Detect which cell encompasses the target text, then output its [x, y] center coordinate. 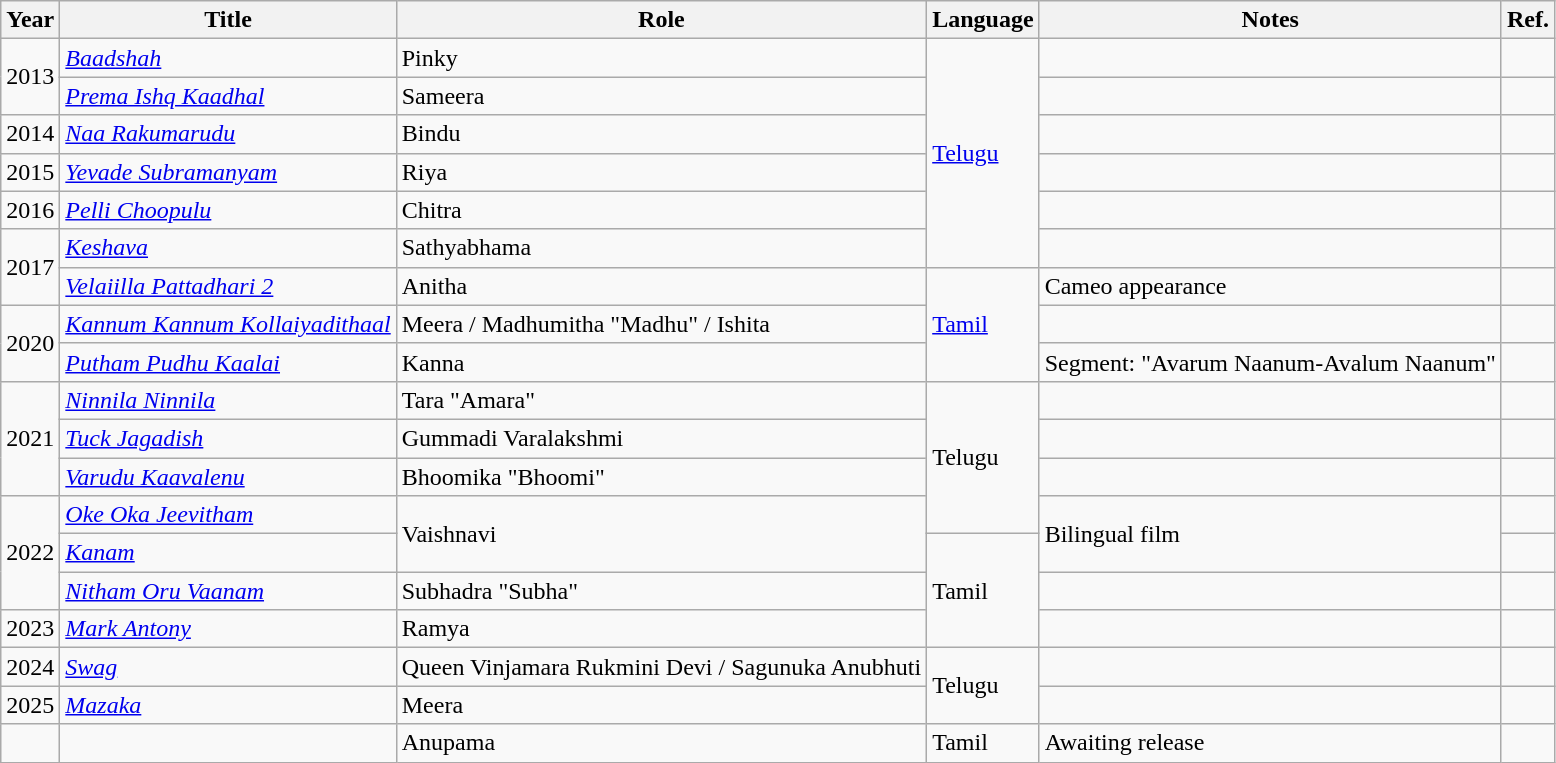
Varudu Kaavalenu [228, 477]
2020 [30, 343]
Anupama [661, 743]
Tuck Jagadish [228, 438]
Mazaka [228, 705]
Yevade Subramanyam [228, 172]
Gummadi Varalakshmi [661, 438]
Mark Antony [228, 629]
Naa Rakumarudu [228, 134]
Kanna [661, 362]
Pinky [661, 58]
Velaiilla Pattadhari 2 [228, 286]
Awaiting release [1270, 743]
2014 [30, 134]
2024 [30, 667]
Queen Vinjamara Rukmini Devi / Sagunuka Anubhuti [661, 667]
Vaishnavi [661, 534]
2016 [30, 210]
Nitham Oru Vaanam [228, 591]
Chitra [661, 210]
Subhadra "Subha" [661, 591]
Bhoomika "Bhoomi" [661, 477]
Kannum Kannum Kollaiyadithaal [228, 324]
Kanam [228, 553]
Tara "Amara" [661, 400]
2015 [30, 172]
Sameera [661, 96]
Language [983, 20]
Year [30, 20]
Ninnila Ninnila [228, 400]
Meera [661, 705]
2023 [30, 629]
Cameo appearance [1270, 286]
Pelli Choopulu [228, 210]
Ref. [1528, 20]
2021 [30, 438]
2025 [30, 705]
Anitha [661, 286]
2017 [30, 267]
Baadshah [228, 58]
Ramya [661, 629]
Notes [1270, 20]
Role [661, 20]
Keshava [228, 248]
2013 [30, 77]
Title [228, 20]
Riya [661, 172]
2022 [30, 553]
Putham Pudhu Kaalai [228, 362]
Prema Ishq Kaadhal [228, 96]
Sathyabhama [661, 248]
Swag [228, 667]
Oke Oka Jeevitham [228, 515]
Bindu [661, 134]
Bilingual film [1270, 534]
Meera / Madhumitha "Madhu" / Ishita [661, 324]
Segment: "Avarum Naanum-Avalum Naanum" [1270, 362]
